Detect which cell encompasses the target text, then output its (x, y) center coordinate. 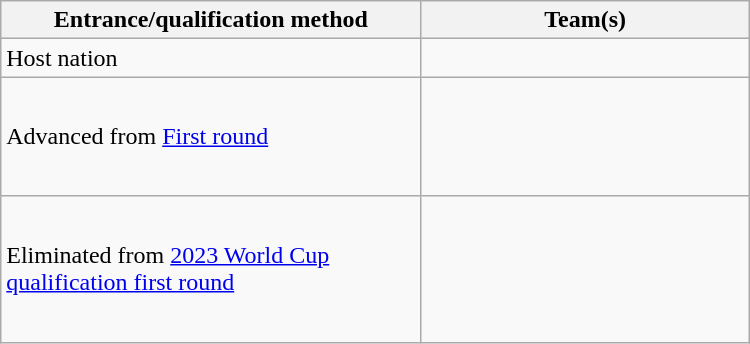
Team(s) (585, 20)
Advanced from First round (211, 136)
Eliminated from 2023 World Cup qualification first round (211, 269)
Entrance/qualification method (211, 20)
Host nation (211, 58)
